Extract the [X, Y] coordinate from the center of the cell holding the provided text.  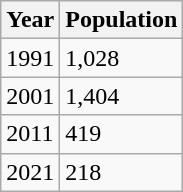
2021 [30, 172]
218 [122, 172]
Year [30, 20]
1,404 [122, 96]
2001 [30, 96]
2011 [30, 134]
1,028 [122, 58]
Population [122, 20]
1991 [30, 58]
419 [122, 134]
